Determine the (X, Y) coordinate at the center of the cell enclosing the given text.  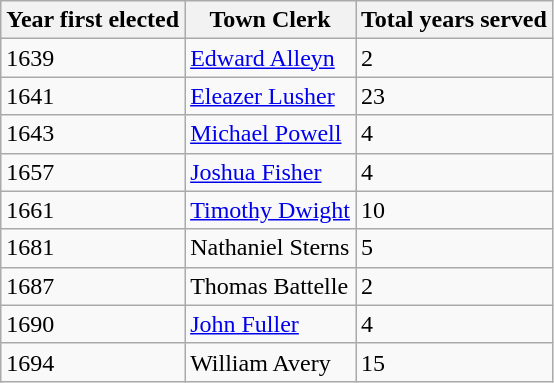
Joshua Fisher (270, 172)
1661 (93, 210)
Timothy Dwight (270, 210)
Town Clerk (270, 20)
1639 (93, 58)
1641 (93, 96)
1657 (93, 172)
1681 (93, 248)
1643 (93, 134)
23 (454, 96)
Edward Alleyn (270, 58)
1690 (93, 324)
1694 (93, 362)
Thomas Battelle (270, 286)
1687 (93, 286)
Eleazer Lusher (270, 96)
John Fuller (270, 324)
5 (454, 248)
Total years served (454, 20)
Michael Powell (270, 134)
Nathaniel Sterns (270, 248)
10 (454, 210)
William Avery (270, 362)
Year first elected (93, 20)
15 (454, 362)
